Scan for the cell matching the given text and deliver its (X, Y) coordinate at center. 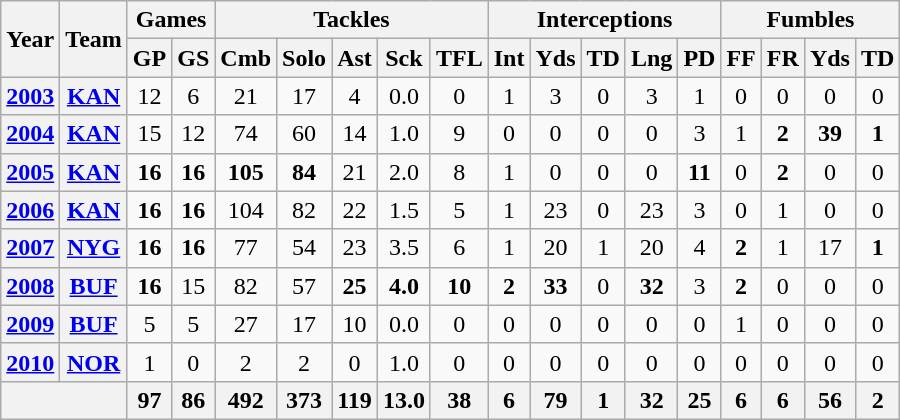
492 (246, 400)
8 (459, 172)
104 (246, 210)
54 (304, 248)
4.0 (404, 286)
22 (355, 210)
38 (459, 400)
2003 (30, 96)
77 (246, 248)
Games (170, 20)
84 (304, 172)
Interceptions (604, 20)
2005 (30, 172)
NOR (94, 362)
1.5 (404, 210)
GP (149, 58)
74 (246, 134)
2010 (30, 362)
Sck (404, 58)
105 (246, 172)
Cmb (246, 58)
13.0 (404, 400)
Tackles (352, 20)
2008 (30, 286)
39 (830, 134)
11 (700, 172)
TFL (459, 58)
9 (459, 134)
Ast (355, 58)
Team (94, 39)
PD (700, 58)
Lng (651, 58)
NYG (94, 248)
Fumbles (810, 20)
3.5 (404, 248)
27 (246, 324)
2009 (30, 324)
2004 (30, 134)
97 (149, 400)
86 (194, 400)
Solo (304, 58)
60 (304, 134)
2007 (30, 248)
2006 (30, 210)
119 (355, 400)
56 (830, 400)
Int (509, 58)
57 (304, 286)
14 (355, 134)
Year (30, 39)
FR (782, 58)
79 (556, 400)
2.0 (404, 172)
FF (741, 58)
GS (194, 58)
373 (304, 400)
33 (556, 286)
